Output the [x, y] coordinate of the center of the cell containing the given text.  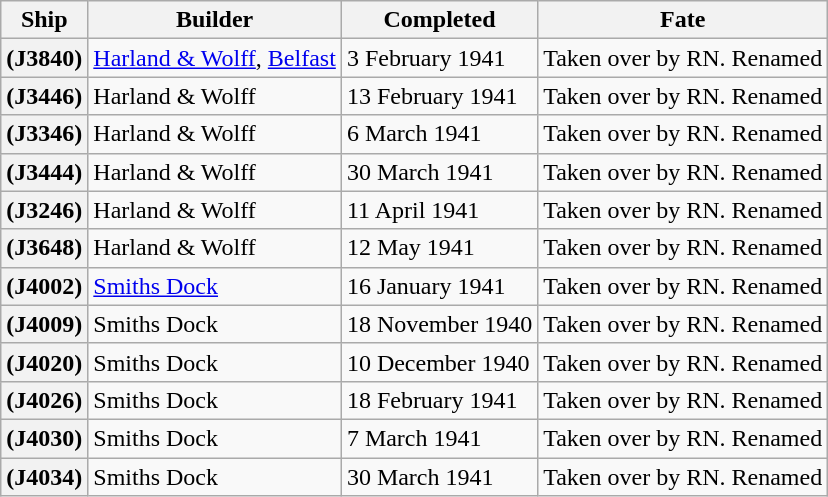
(J3444) [44, 172]
7 March 1941 [439, 438]
(J4009) [44, 324]
(J3446) [44, 96]
Completed [439, 20]
11 April 1941 [439, 210]
12 May 1941 [439, 248]
6 March 1941 [439, 134]
(J4026) [44, 400]
16 January 1941 [439, 286]
(J3840) [44, 58]
13 February 1941 [439, 96]
Ship [44, 20]
(J3246) [44, 210]
(J3648) [44, 248]
Builder [215, 20]
(J4030) [44, 438]
(J4002) [44, 286]
18 February 1941 [439, 400]
Fate [683, 20]
3 February 1941 [439, 58]
Harland & Wolff, Belfast [215, 58]
18 November 1940 [439, 324]
10 December 1940 [439, 362]
(J4034) [44, 477]
(J3346) [44, 134]
(J4020) [44, 362]
